Detect which cell encompasses the target text, then output its [X, Y] center coordinate. 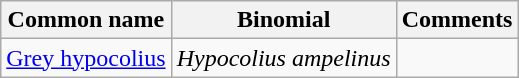
Common name [86, 20]
Binomial [284, 20]
Grey hypocolius [86, 58]
Comments [457, 20]
Hypocolius ampelinus [284, 58]
